Locate the cell with the specified text and output its (x, y) center coordinate. 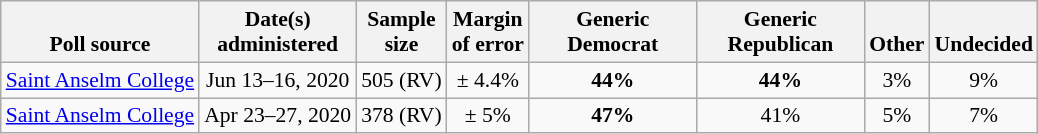
Poll source (100, 32)
505 (RV) (402, 80)
± 4.4% (488, 80)
Jun 13–16, 2020 (278, 80)
9% (983, 80)
Other (896, 32)
378 (RV) (402, 116)
GenericRepublican (781, 32)
Samplesize (402, 32)
Marginof error (488, 32)
GenericDemocrat (613, 32)
Apr 23–27, 2020 (278, 116)
Date(s)administered (278, 32)
41% (781, 116)
3% (896, 80)
7% (983, 116)
± 5% (488, 116)
47% (613, 116)
Undecided (983, 32)
5% (896, 116)
